Find where the given text appears and provide that cell's center as (x, y) coordinate. 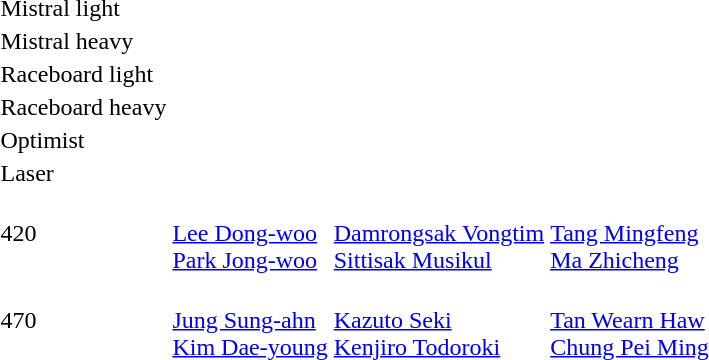
Lee Dong-wooPark Jong-woo (250, 233)
Damrongsak VongtimSittisak Musikul (438, 233)
